Detect which cell encompasses the target text, then output its (X, Y) center coordinate. 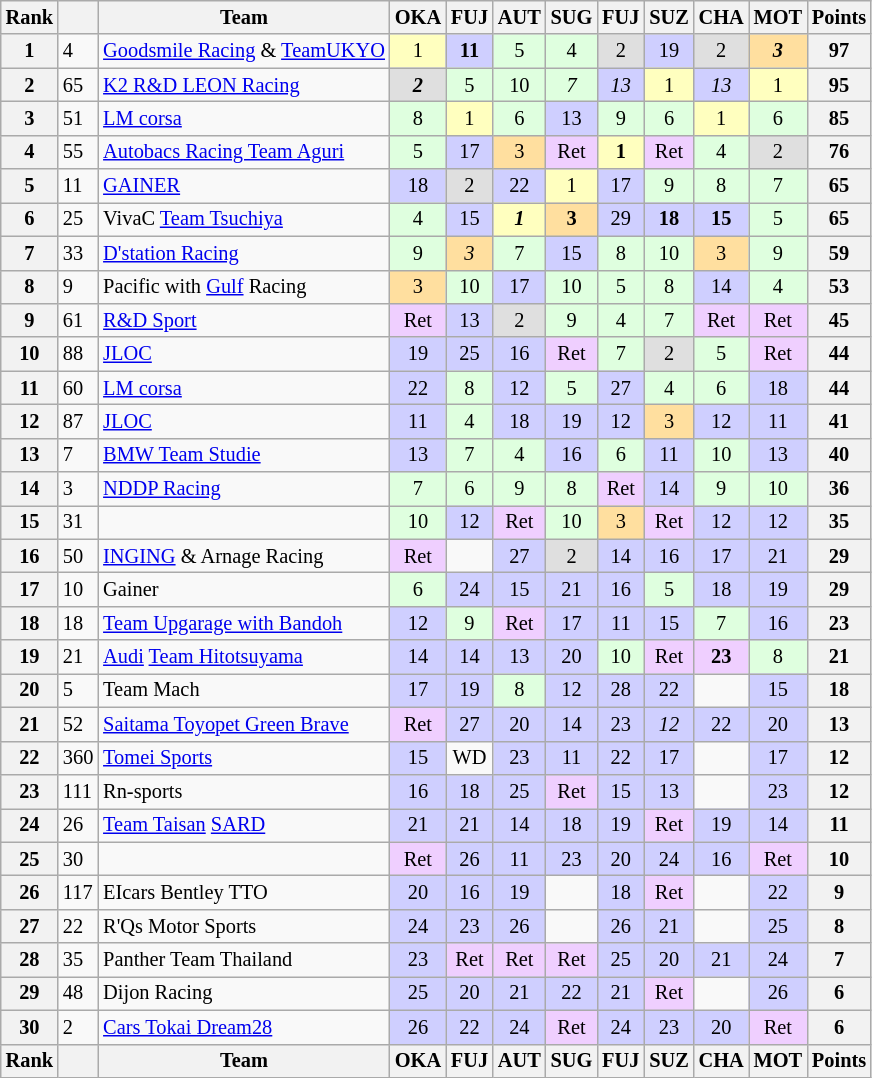
33 (78, 253)
76 (839, 152)
111 (78, 791)
55 (78, 152)
360 (78, 758)
50 (78, 556)
Audi Team Hitotsuyama (244, 657)
BMW Team Studie (244, 455)
Team Taisan SARD (244, 825)
51 (78, 118)
NDDP Racing (244, 489)
Gainer (244, 589)
GAINER (244, 186)
Autobacs Racing Team Aguri (244, 152)
Rn-sports (244, 791)
R'Qs Motor Sports (244, 926)
R&D Sport (244, 320)
D'station Racing (244, 253)
87 (78, 421)
97 (839, 51)
45 (839, 320)
85 (839, 118)
36 (839, 489)
41 (839, 421)
88 (78, 354)
Team Mach (244, 690)
Team Upgarage with Bandoh (244, 623)
59 (839, 253)
Cars Tokai Dream28 (244, 1027)
40 (839, 455)
WD (470, 758)
95 (839, 85)
31 (78, 522)
Pacific with Gulf Racing (244, 287)
Tomei Sports (244, 758)
EIcars Bentley TTO (244, 892)
61 (78, 320)
Saitama Toyopet Green Brave (244, 724)
53 (839, 287)
Goodsmile Racing & TeamUKYO (244, 51)
48 (78, 993)
VivaC Team Tsuchiya (244, 219)
60 (78, 388)
117 (78, 892)
K2 R&D LEON Racing (244, 85)
INGING & Arnage Racing (244, 556)
52 (78, 724)
Panther Team Thailand (244, 960)
Dijon Racing (244, 993)
